Scan for the cell matching the given text and deliver its (X, Y) coordinate at center. 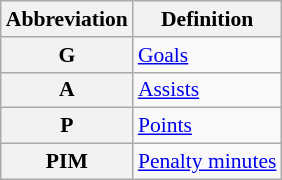
P (67, 126)
Abbreviation (67, 19)
Points (208, 126)
PIM (67, 162)
A (67, 90)
Definition (208, 19)
G (67, 55)
Penalty minutes (208, 162)
Goals (208, 55)
Assists (208, 90)
